Detect which cell encompasses the target text, then output its [X, Y] center coordinate. 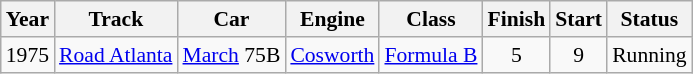
5 [517, 55]
Engine [332, 19]
9 [578, 55]
Start [578, 19]
Year [28, 19]
Finish [517, 19]
Car [231, 19]
Cosworth [332, 55]
Road Atlanta [116, 55]
Status [649, 19]
Track [116, 19]
Running [649, 55]
1975 [28, 55]
Class [430, 19]
Formula B [430, 55]
March 75B [231, 55]
